Return (x, y) of the center of cell containing provided text 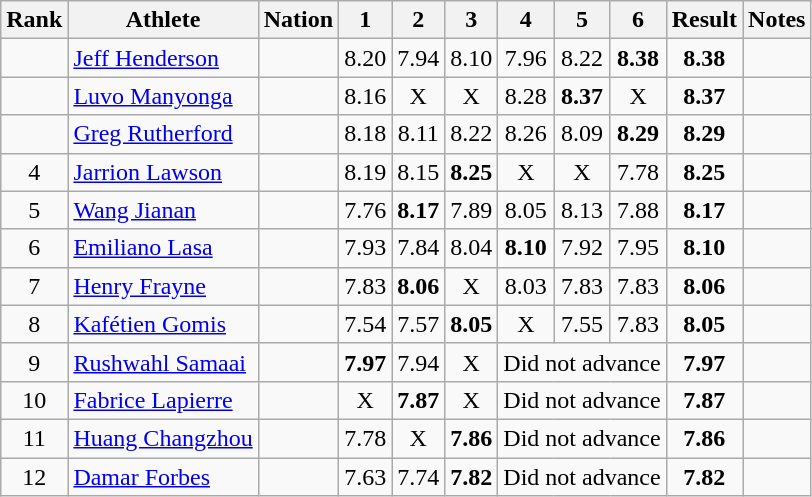
Athlete (163, 20)
8.11 (418, 134)
Rushwahl Samaai (163, 362)
Wang Jianan (163, 210)
8.13 (582, 210)
Damar Forbes (163, 477)
7.55 (582, 324)
Huang Changzhou (163, 438)
10 (34, 400)
8.09 (582, 134)
7.88 (638, 210)
Notes (777, 20)
8 (34, 324)
7.63 (366, 477)
8.20 (366, 58)
3 (472, 20)
7.74 (418, 477)
7 (34, 286)
Luvo Manyonga (163, 96)
Nation (298, 20)
8.19 (366, 172)
9 (34, 362)
Fabrice Lapierre (163, 400)
12 (34, 477)
7.89 (472, 210)
Greg Rutherford (163, 134)
7.84 (418, 248)
1 (366, 20)
8.16 (366, 96)
8.04 (472, 248)
Jarrion Lawson (163, 172)
Rank (34, 20)
8.28 (526, 96)
Kafétien Gomis (163, 324)
7.57 (418, 324)
Emiliano Lasa (163, 248)
7.93 (366, 248)
8.26 (526, 134)
7.54 (366, 324)
11 (34, 438)
Henry Frayne (163, 286)
8.15 (418, 172)
Result (704, 20)
7.95 (638, 248)
7.76 (366, 210)
7.96 (526, 58)
8.18 (366, 134)
8.03 (526, 286)
2 (418, 20)
7.92 (582, 248)
Jeff Henderson (163, 58)
